Search for the cell housing the specified text and yield its (x, y) center coordinate. 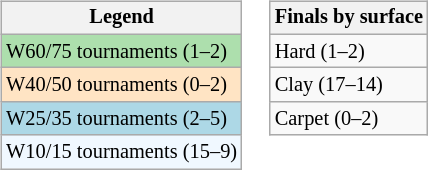
Finals by surface (349, 18)
W10/15 tournaments (15–9) (122, 152)
Legend (122, 18)
W40/50 tournaments (0–2) (122, 85)
Clay (17–14) (349, 85)
Carpet (0–2) (349, 119)
Hard (1–2) (349, 51)
W60/75 tournaments (1–2) (122, 51)
W25/35 tournaments (2–5) (122, 119)
